Search for the cell housing the specified text and yield its (x, y) center coordinate. 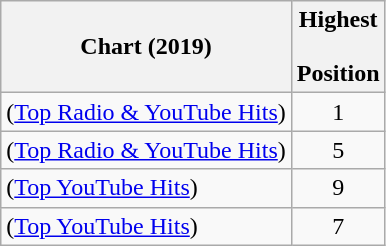
5 (338, 150)
1 (338, 112)
HighestPosition (338, 47)
7 (338, 226)
Chart (2019) (146, 47)
9 (338, 188)
